Extract the (x, y) coordinate from the center of the cell holding the provided text.  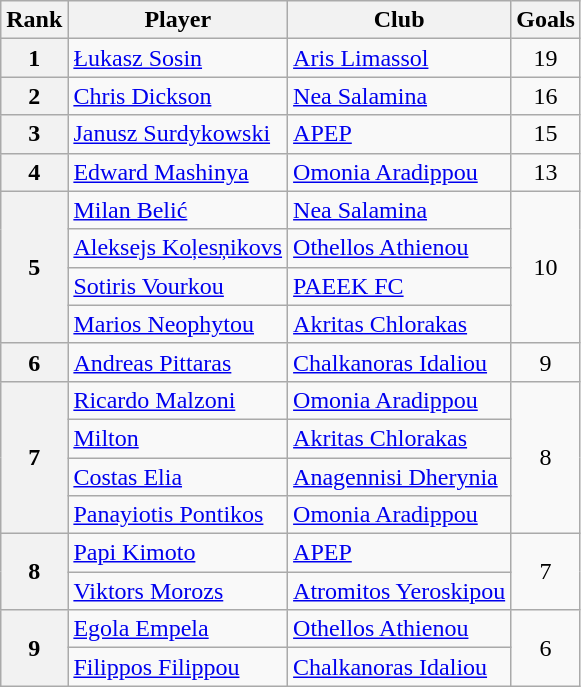
Rank (34, 20)
Costas Elia (178, 477)
3 (34, 134)
Atromitos Yeroskipou (400, 591)
Łukasz Sosin (178, 58)
Anagennisi Dherynia (400, 477)
Marios Neophytou (178, 324)
Milton (178, 438)
Janusz Surdykowski (178, 134)
Aris Limassol (400, 58)
Ricardo Malzoni (178, 400)
15 (546, 134)
Sotiris Vourkou (178, 286)
Egola Empela (178, 629)
Chris Dickson (178, 96)
5 (34, 267)
Edward Mashinya (178, 172)
Papi Kimoto (178, 553)
Panayiotis Pontikos (178, 515)
10 (546, 267)
Andreas Pittaras (178, 362)
Filippos Filippou (178, 667)
Milan Belić (178, 210)
2 (34, 96)
Player (178, 20)
13 (546, 172)
1 (34, 58)
16 (546, 96)
PAEEK FC (400, 286)
Viktors Morozs (178, 591)
Goals (546, 20)
19 (546, 58)
Aleksejs Koļesņikovs (178, 248)
Club (400, 20)
4 (34, 172)
